Identify which cell holds the provided text, then report its (x, y) central coordinate. 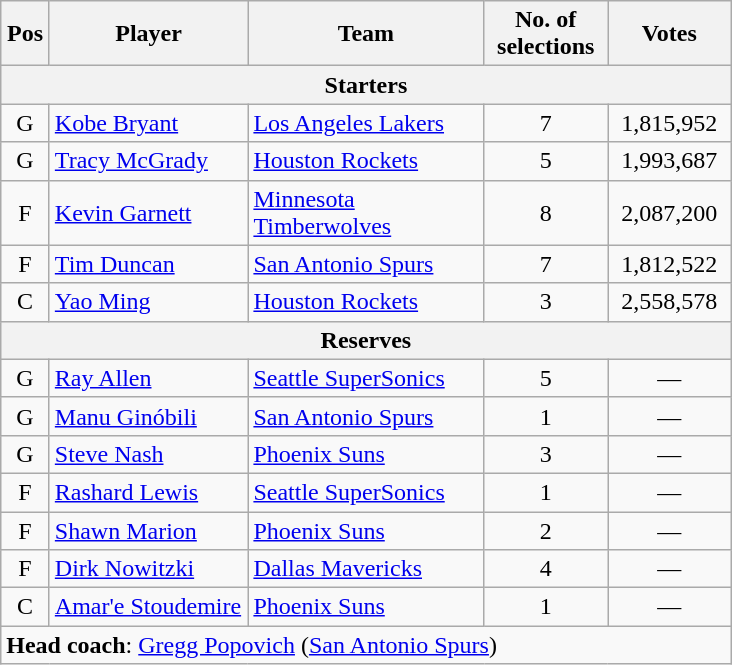
Yao Ming (148, 302)
Rashard Lewis (148, 492)
Shawn Marion (148, 531)
Starters (366, 85)
1,993,687 (670, 161)
Kevin Garnett (148, 212)
4 (546, 569)
Ray Allen (148, 378)
Manu Ginóbili (148, 416)
Minnesota Timberwolves (366, 212)
Kobe Bryant (148, 123)
Team (366, 34)
Dirk Nowitzki (148, 569)
8 (546, 212)
Player (148, 34)
Tracy McGrady (148, 161)
Reserves (366, 340)
Pos (26, 34)
Steve Nash (148, 454)
1,815,952 (670, 123)
Votes (670, 34)
No. of selections (546, 34)
Dallas Mavericks (366, 569)
2,087,200 (670, 212)
Tim Duncan (148, 264)
Amar'e Stoudemire (148, 607)
Los Angeles Lakers (366, 123)
2 (546, 531)
1,812,522 (670, 264)
2,558,578 (670, 302)
Head coach: Gregg Popovich (San Antonio Spurs) (366, 645)
